Search for the cell housing the specified text and yield its (X, Y) center coordinate. 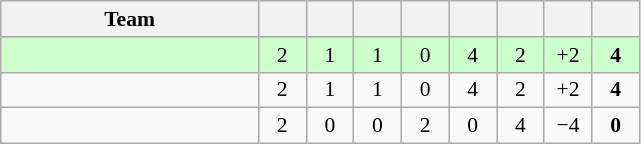
−4 (568, 126)
Team (130, 19)
